Search for the cell housing the specified text and yield its (x, y) center coordinate. 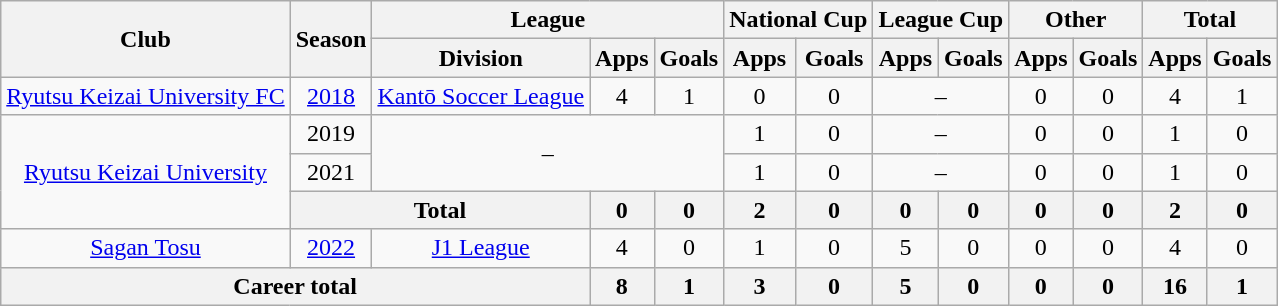
Division (481, 58)
League Cup (941, 20)
Career total (296, 286)
Club (146, 39)
2021 (331, 172)
Ryutsu Keizai University FC (146, 96)
2018 (331, 96)
J1 League (481, 248)
2022 (331, 248)
Season (331, 39)
National Cup (798, 20)
3 (760, 286)
Kantō Soccer League (481, 96)
League (548, 20)
2019 (331, 134)
Sagan Tosu (146, 248)
16 (1175, 286)
Other (1076, 20)
8 (622, 286)
Ryutsu Keizai University (146, 172)
